Identify which cell holds the provided text, then report its [X, Y] central coordinate. 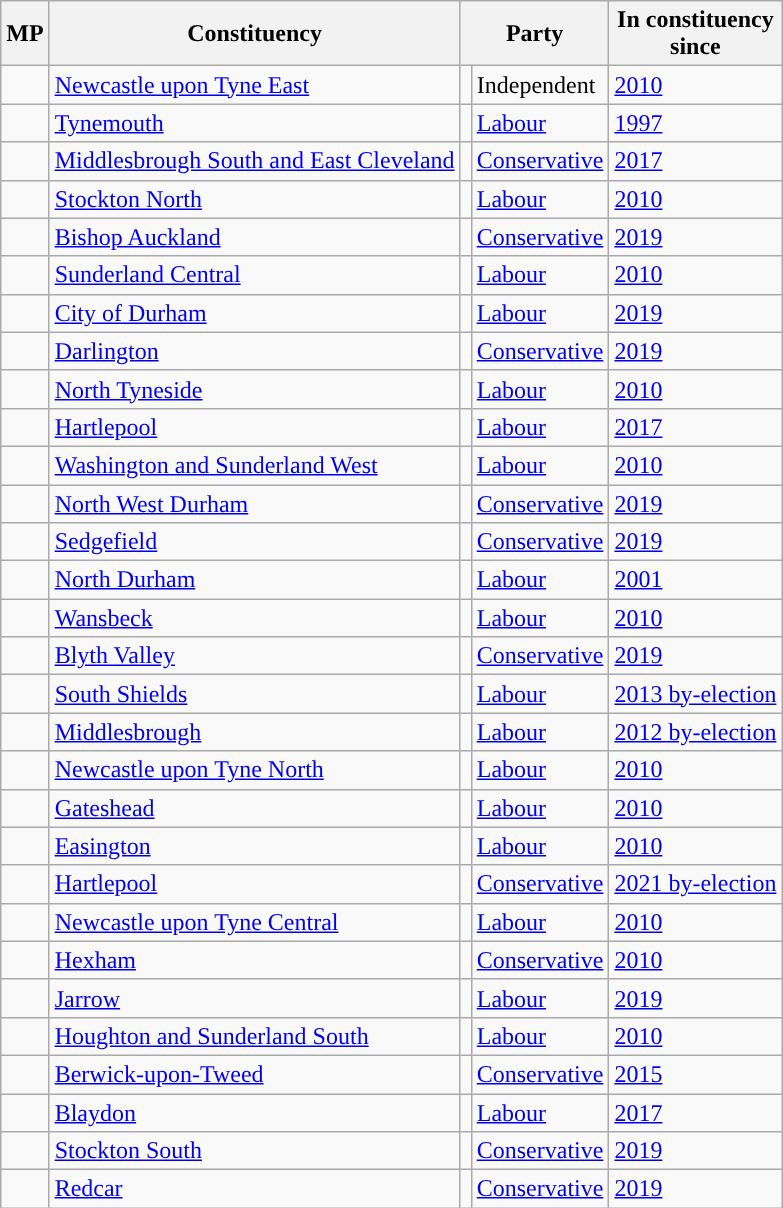
Easington [254, 846]
City of Durham [254, 313]
Redcar [254, 1189]
Berwick-upon-Tweed [254, 1074]
2001 [696, 580]
Stockton South [254, 1151]
In constituencysince [696, 34]
Hexham [254, 960]
Bishop Auckland [254, 237]
Stockton North [254, 199]
2021 by-election [696, 884]
Gateshead [254, 808]
2012 by-election [696, 732]
Sunderland Central [254, 275]
Constituency [254, 34]
Sedgefield [254, 542]
Darlington [254, 351]
Blyth Valley [254, 656]
Blaydon [254, 1113]
Independent [540, 85]
North West Durham [254, 503]
MP [25, 34]
2015 [696, 1074]
Newcastle upon Tyne East [254, 85]
Newcastle upon Tyne Central [254, 922]
1997 [696, 123]
2013 by-election [696, 694]
Party [534, 34]
Middlesbrough [254, 732]
Washington and Sunderland West [254, 465]
Jarrow [254, 998]
Newcastle upon Tyne North [254, 770]
North Durham [254, 580]
South Shields [254, 694]
Tynemouth [254, 123]
Wansbeck [254, 618]
North Tyneside [254, 389]
Houghton and Sunderland South [254, 1036]
Middlesbrough South and East Cleveland [254, 161]
